Output the (x, y) coordinate of the center of the cell containing the given text.  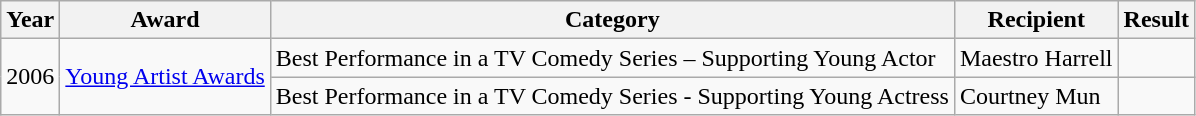
Year (30, 20)
2006 (30, 77)
Best Performance in a TV Comedy Series - Supporting Young Actress (612, 96)
Recipient (1036, 20)
Category (612, 20)
Result (1156, 20)
Courtney Mun (1036, 96)
Award (165, 20)
Best Performance in a TV Comedy Series – Supporting Young Actor (612, 58)
Young Artist Awards (165, 77)
Maestro Harrell (1036, 58)
